For the text-containing cell, return its midpoint in [x, y] coordinate format. 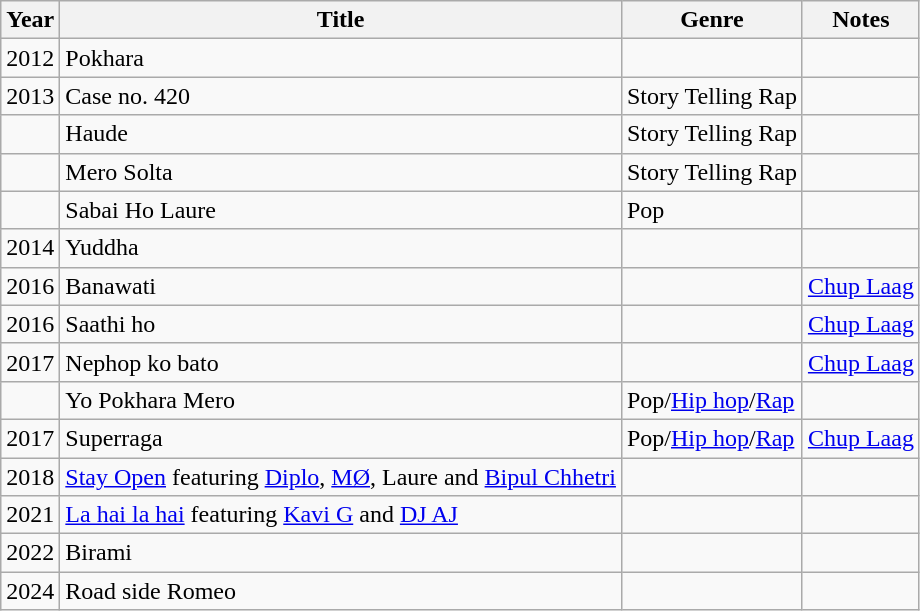
Nephop ko bato [341, 362]
Superraga [341, 438]
Sabai Ho Laure [341, 210]
Case no. 420 [341, 96]
Mero Solta [341, 172]
2018 [30, 477]
Saathi ho [341, 324]
Year [30, 20]
2013 [30, 96]
2021 [30, 515]
La hai la hai featuring Kavi G and DJ AJ [341, 515]
Banawati [341, 286]
2014 [30, 248]
Title [341, 20]
Yuddha [341, 248]
2024 [30, 591]
2022 [30, 553]
Road side Romeo [341, 591]
Genre [712, 20]
Haude [341, 134]
Pokhara [341, 58]
Stay Open featuring Diplo, MØ, Laure and Bipul Chhetri [341, 477]
Yo Pokhara Mero [341, 400]
Notes [860, 20]
Birami [341, 553]
2012 [30, 58]
Pop [712, 210]
